Return [X, Y] of the center of cell containing provided text 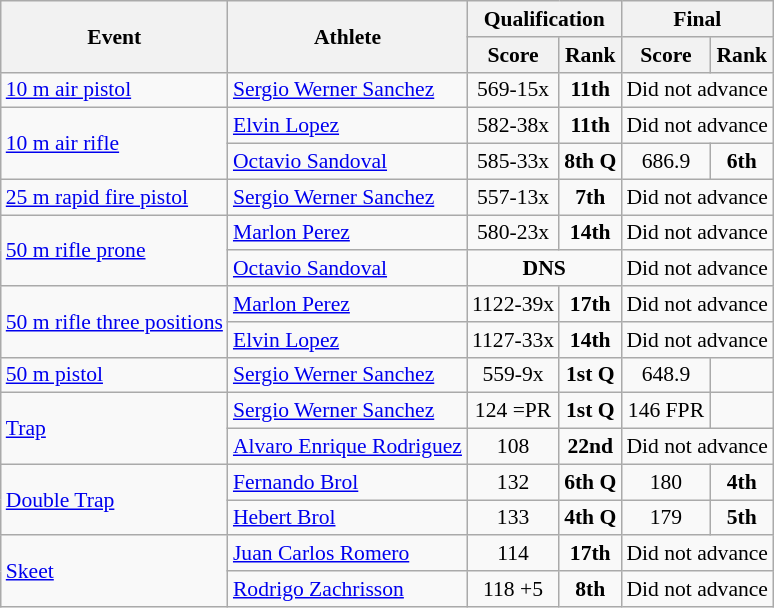
DNS [544, 269]
Hebert Brol [348, 518]
50 m rifle three positions [114, 322]
Final [697, 19]
8th [590, 589]
6th [742, 162]
580-23x [513, 233]
124 =PR [513, 411]
Skeet [114, 572]
10 m air pistol [114, 90]
Trap [114, 428]
8th Q [590, 162]
648.9 [666, 375]
582-38x [513, 126]
4th Q [590, 518]
132 [513, 482]
559-9x [513, 375]
118 +5 [513, 589]
Double Trap [114, 500]
114 [513, 554]
25 m rapid fire pistol [114, 197]
6th Q [590, 482]
557-13x [513, 197]
133 [513, 518]
Juan Carlos Romero [348, 554]
Event [114, 36]
22nd [590, 447]
Alvaro Enrique Rodriguez [348, 447]
4th [742, 482]
Fernando Brol [348, 482]
5th [742, 518]
Rodrigo Zachrisson [348, 589]
179 [666, 518]
50 m pistol [114, 375]
1122-39x [513, 304]
180 [666, 482]
7th [590, 197]
1127-33x [513, 340]
Qualification [544, 19]
686.9 [666, 162]
50 m rifle prone [114, 250]
569-15x [513, 90]
146 FPR [666, 411]
108 [513, 447]
Athlete [348, 36]
585-33x [513, 162]
10 m air rifle [114, 144]
